Return [X, Y] of the center of cell containing provided text 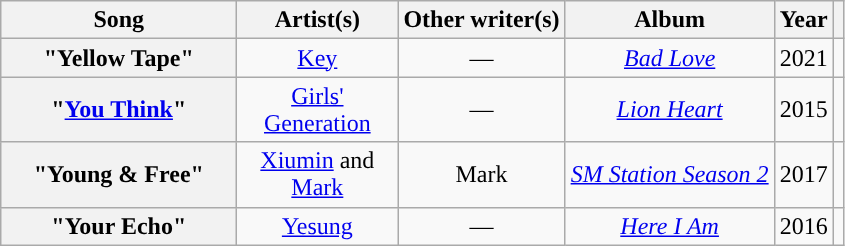
Xiumin and Mark [318, 174]
Bad Love [670, 58]
"Young & Free" [119, 174]
Lion Heart [670, 110]
Here I Am [670, 226]
2016 [804, 226]
Key [318, 58]
Yesung [318, 226]
Year [804, 20]
2017 [804, 174]
"Yellow Tape" [119, 58]
Other writer(s) [482, 20]
Mark [482, 174]
Artist(s) [318, 20]
2021 [804, 58]
Girls' Generation [318, 110]
Song [119, 20]
2015 [804, 110]
"You Think" [119, 110]
Album [670, 20]
SM Station Season 2 [670, 174]
"Your Echo" [119, 226]
